Determine the [x, y] coordinate at the center of the cell enclosing the given text.  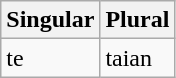
taian [138, 58]
te [50, 58]
Singular [50, 20]
Plural [138, 20]
